Detect which cell encompasses the target text, then output its [x, y] center coordinate. 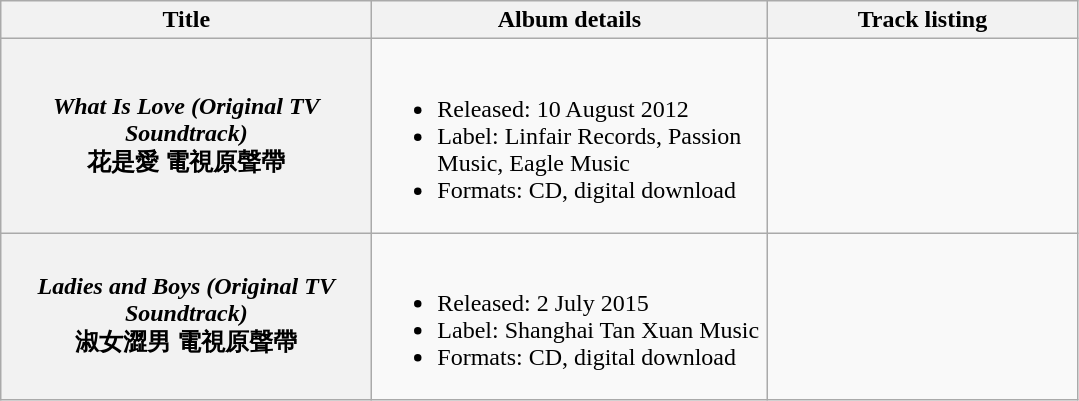
Ladies and Boys (Original TV Soundtrack) 淑女澀男 電視原聲帶 [186, 316]
Title [186, 20]
Released: 10 August 2012Label: Linfair Records, Passion Music, Eagle MusicFormats: CD, digital download [570, 136]
Track listing [922, 20]
What Is Love (Original TV Soundtrack) 花是愛 電視原聲帶 [186, 136]
Released: 2 July 2015Label: Shanghai Tan Xuan MusicFormats: CD, digital download [570, 316]
Album details [570, 20]
